Detect which cell encompasses the target text, then output its (x, y) center coordinate. 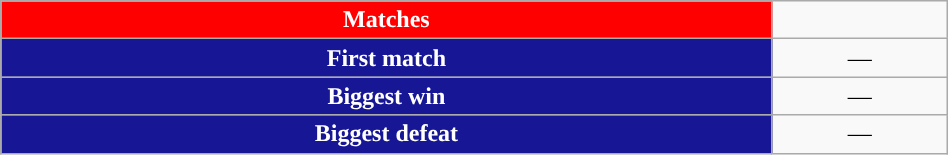
Biggest win (386, 96)
Biggest defeat (386, 134)
First match (386, 58)
Matches (386, 20)
